Return (x, y) of the center of cell containing provided text 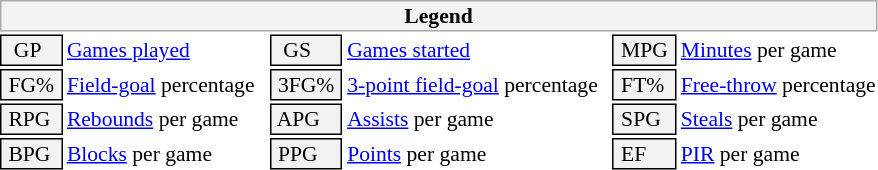
Field-goal percentage (166, 85)
FT% (645, 85)
Steals per game (778, 120)
GP (31, 50)
GS (306, 50)
3-point field-goal percentage (478, 85)
MPG (645, 50)
SPG (645, 120)
BPG (31, 154)
Games started (478, 50)
Blocks per game (166, 154)
RPG (31, 120)
FG% (31, 85)
Rebounds per game (166, 120)
Minutes per game (778, 50)
Free-throw percentage (778, 85)
Legend (438, 16)
EF (645, 154)
Points per game (478, 154)
PIR per game (778, 154)
PPG (306, 154)
Games played (166, 50)
Assists per game (478, 120)
APG (306, 120)
3FG% (306, 85)
